Locate the cell with the specified text and output its (x, y) center coordinate. 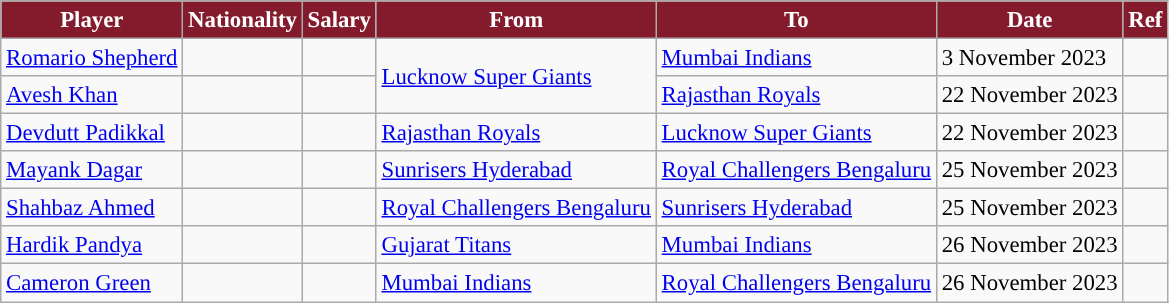
Ref (1146, 20)
Gujarat Titans (516, 245)
Date (1029, 20)
Nationality (242, 20)
Salary (339, 20)
Shahbaz Ahmed (92, 208)
To (796, 20)
Devdutt Padikkal (92, 133)
From (516, 20)
Mayank Dagar (92, 170)
Hardik Pandya (92, 245)
Player (92, 20)
Romario Shepherd (92, 58)
3 November 2023 (1029, 58)
Avesh Khan (92, 95)
Cameron Green (92, 283)
